Capture the cell that displays the provided text and extract its (X, Y) central coordinate. 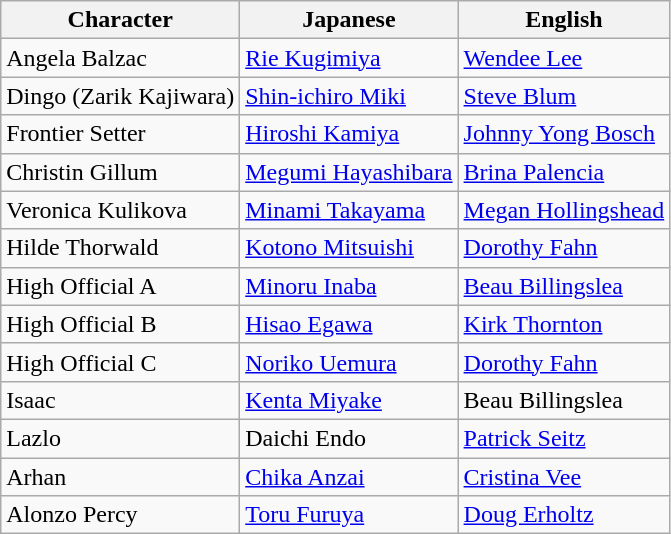
Christin Gillum (120, 172)
Megan Hollingshead (564, 210)
Toru Furuya (349, 515)
Hiroshi Kamiya (349, 134)
Rie Kugimiya (349, 58)
Isaac (120, 400)
Cristina Vee (564, 477)
Angela Balzac (120, 58)
Alonzo Percy (120, 515)
High Official A (120, 286)
Minami Takayama (349, 210)
Noriko Uemura (349, 362)
Kotono Mitsuishi (349, 248)
Wendee Lee (564, 58)
Japanese (349, 20)
Hisao Egawa (349, 324)
Minoru Inaba (349, 286)
English (564, 20)
Character (120, 20)
Megumi Hayashibara (349, 172)
Arhan (120, 477)
Veronica Kulikova (120, 210)
High Official C (120, 362)
Hilde Thorwald (120, 248)
Daichi Endo (349, 438)
Doug Erholtz (564, 515)
High Official B (120, 324)
Kenta Miyake (349, 400)
Frontier Setter (120, 134)
Johnny Yong Bosch (564, 134)
Kirk Thornton (564, 324)
Steve Blum (564, 96)
Shin-ichiro Miki (349, 96)
Lazlo (120, 438)
Patrick Seitz (564, 438)
Dingo (Zarik Kajiwara) (120, 96)
Brina Palencia (564, 172)
Chika Anzai (349, 477)
